Find where the given text appears and provide that cell's center as (x, y) coordinate. 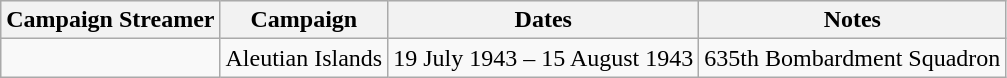
635th Bombardment Squadron (852, 58)
Campaign (304, 20)
Aleutian Islands (304, 58)
Notes (852, 20)
Campaign Streamer (110, 20)
19 July 1943 – 15 August 1943 (544, 58)
Dates (544, 20)
